Return [x, y] of the center of cell containing provided text 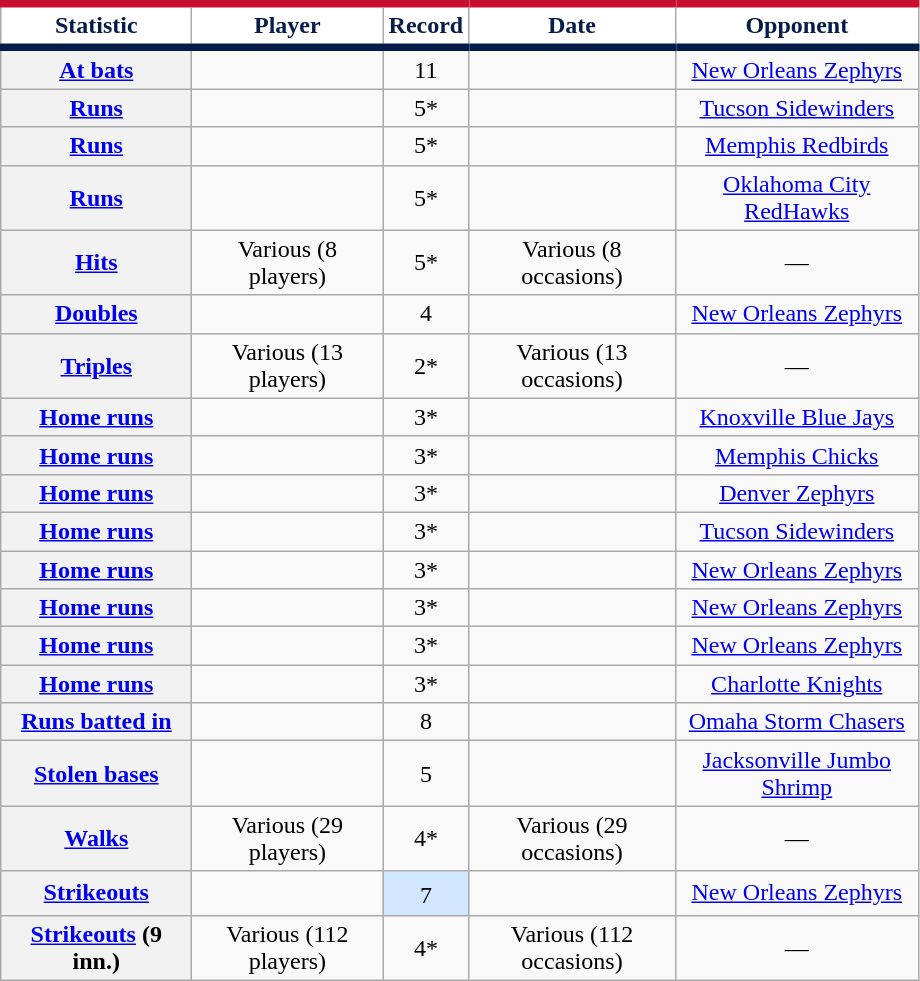
Various (112 occasions) [572, 948]
Runs batted in [96, 722]
Charlotte Knights [797, 684]
7 [426, 894]
Various (29 players) [288, 838]
Omaha Storm Chasers [797, 722]
11 [426, 68]
Knoxville Blue Jays [797, 417]
Various (8 occasions) [572, 262]
Oklahoma City RedHawks [797, 198]
Player [288, 26]
Record [426, 26]
Denver Zephyrs [797, 493]
Hits [96, 262]
Triples [96, 366]
Memphis Redbirds [797, 146]
Various (112 players) [288, 948]
Various (13 players) [288, 366]
Strikeouts [96, 894]
2* [426, 366]
Doubles [96, 314]
4 [426, 314]
Opponent [797, 26]
Jacksonville Jumbo Shrimp [797, 774]
Statistic [96, 26]
Various (13 occasions) [572, 366]
Date [572, 26]
Various (29 occasions) [572, 838]
At bats [96, 68]
8 [426, 722]
Stolen bases [96, 774]
5 [426, 774]
Various (8 players) [288, 262]
Walks [96, 838]
Strikeouts (9 inn.) [96, 948]
Memphis Chicks [797, 455]
